Detect which cell encompasses the target text, then output its (X, Y) center coordinate. 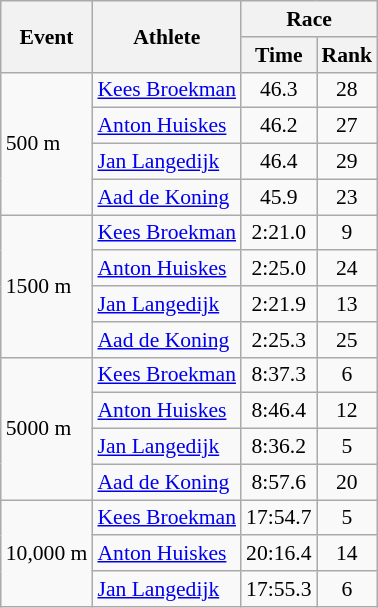
500 m (47, 143)
17:54.7 (278, 518)
2:21.9 (278, 304)
2:25.0 (278, 269)
9 (348, 233)
20:16.4 (278, 554)
8:46.4 (278, 411)
13 (348, 304)
23 (348, 197)
Rank (348, 55)
46.4 (278, 162)
25 (348, 340)
2:25.3 (278, 340)
46.2 (278, 126)
46.3 (278, 90)
27 (348, 126)
2:21.0 (278, 233)
Time (278, 55)
8:37.3 (278, 375)
8:36.2 (278, 447)
17:55.3 (278, 589)
8:57.6 (278, 482)
Athlete (166, 36)
14 (348, 554)
28 (348, 90)
12 (348, 411)
Race (309, 19)
20 (348, 482)
29 (348, 162)
24 (348, 269)
1500 m (47, 286)
10,000 m (47, 554)
5000 m (47, 428)
45.9 (278, 197)
Event (47, 36)
